From the cell containing the given text, extract its center point as (X, Y) coordinate. 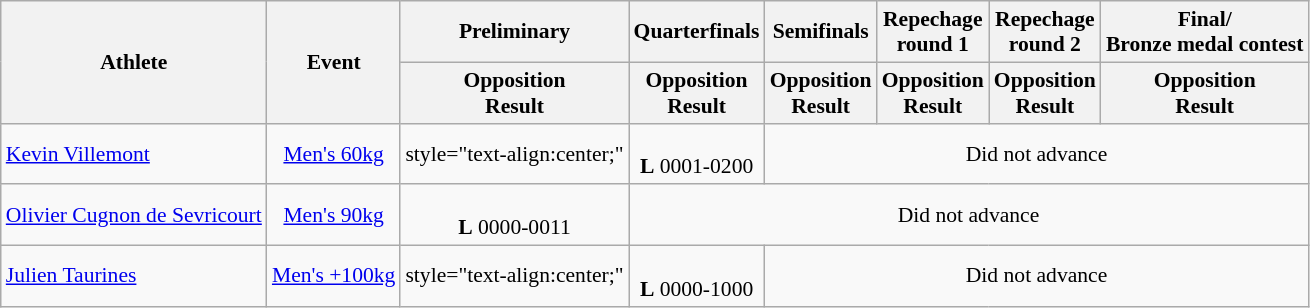
Repechage round 2 (1045, 32)
Preliminary (514, 32)
Final/Bronze medal contest (1205, 32)
Olivier Cugnon de Sevricourt (134, 216)
Event (334, 62)
L 0000-0011 (514, 216)
L 0000-1000 (697, 276)
Julien Taurines (134, 276)
Semifinals (821, 32)
Kevin Villemont (134, 154)
Athlete (134, 62)
Men's +100kg (334, 276)
L 0001-0200 (697, 154)
Quarterfinals (697, 32)
Men's 60kg (334, 154)
Repechage round 1 (933, 32)
Men's 90kg (334, 216)
